Identify which cell holds the provided text, then report its (x, y) central coordinate. 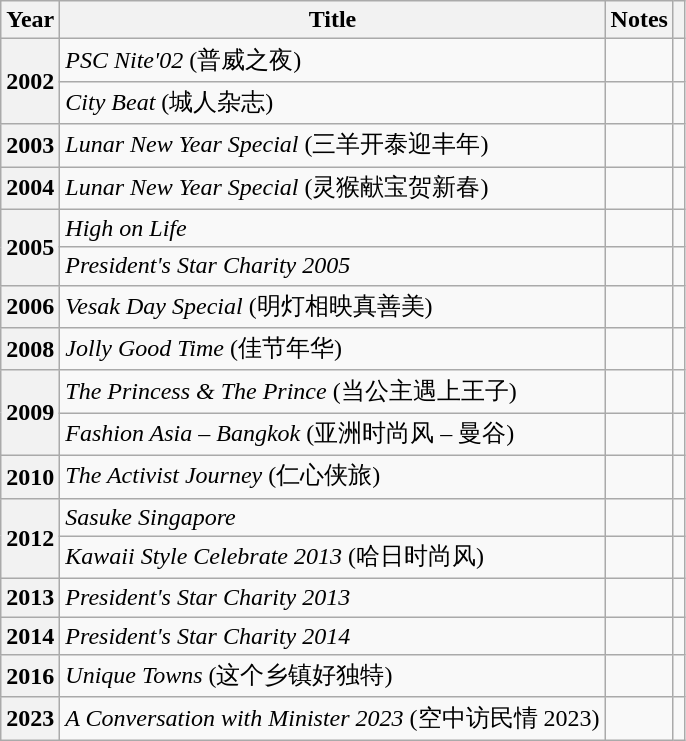
2013 (30, 598)
Lunar New Year Special (三羊开泰迎丰年) (332, 146)
2014 (30, 636)
2003 (30, 146)
Fashion Asia – Bangkok (亚洲时尚风 – 曼谷) (332, 434)
The Activist Journey (仁心侠旅) (332, 476)
High on Life (332, 228)
Unique Towns (这个乡镇好独特) (332, 676)
2005 (30, 247)
2023 (30, 718)
President's Star Charity 2013 (332, 598)
2012 (30, 538)
2006 (30, 306)
City Beat (城人杂志) (332, 102)
Year (30, 20)
A Conversation with Minister 2023 (空中访民情 2023) (332, 718)
President's Star Charity 2005 (332, 266)
2008 (30, 350)
Kawaii Style Celebrate 2013 (哈日时尚风) (332, 558)
2002 (30, 82)
PSC Nite'02 (普威之夜) (332, 60)
Notes (639, 20)
Title (332, 20)
President's Star Charity 2014 (332, 636)
Jolly Good Time (佳节年华) (332, 350)
The Princess & The Prince (当公主遇上王子) (332, 392)
2016 (30, 676)
Lunar New Year Special (灵猴献宝贺新春) (332, 188)
2010 (30, 476)
2009 (30, 412)
Sasuke Singapore (332, 517)
2004 (30, 188)
Vesak Day Special (明灯相映真善美) (332, 306)
